Locate the cell with the specified text and output its (x, y) center coordinate. 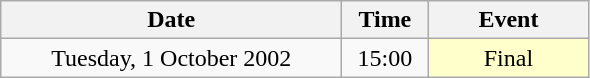
Date (172, 20)
15:00 (385, 58)
Event (508, 20)
Time (385, 20)
Tuesday, 1 October 2002 (172, 58)
Final (508, 58)
